Provide the (x, y) coordinate of the cell's center where the given text is located.  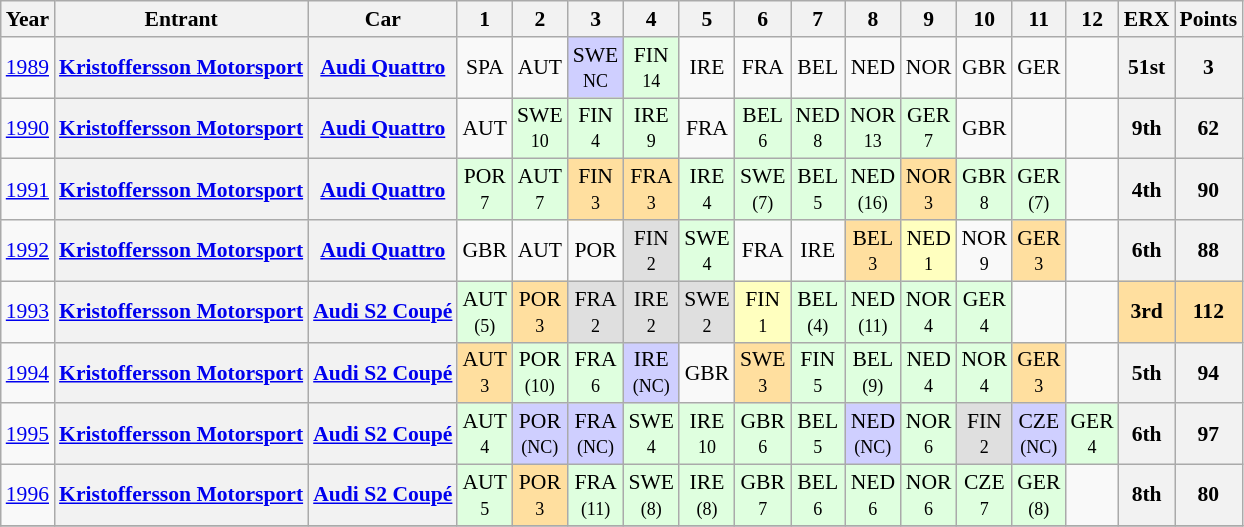
BEL(9) (873, 372)
FRA(11) (596, 496)
Entrant (181, 19)
IRE(NC) (651, 372)
GBR8 (984, 190)
112 (1208, 312)
1990 (28, 128)
Year (28, 19)
5 (707, 19)
CZE7 (984, 496)
NED6 (873, 496)
FRA2 (596, 312)
3rd (1147, 312)
SWE(7) (763, 190)
IRE2 (651, 312)
POR (596, 250)
SWENC (596, 68)
NED (873, 68)
9 (929, 19)
AUT5 (484, 496)
5th (1147, 372)
FIN14 (651, 68)
51st (1147, 68)
POR(NC) (540, 434)
FIN3 (596, 190)
94 (1208, 372)
NOR13 (873, 128)
IRE(8) (707, 496)
10 (984, 19)
AUT3 (484, 372)
SWE2 (707, 312)
FIN4 (596, 128)
4th (1147, 190)
1991 (28, 190)
ERX (1147, 19)
AUT4 (484, 434)
NED8 (818, 128)
Points (1208, 19)
GER(8) (1038, 496)
88 (1208, 250)
NOR3 (929, 190)
FIN1 (763, 312)
IRE4 (707, 190)
NED(11) (873, 312)
NED4 (929, 372)
97 (1208, 434)
2 (540, 19)
NED(16) (873, 190)
1996 (28, 496)
9th (1147, 128)
POR(10) (540, 372)
11 (1038, 19)
BEL3 (873, 250)
1993 (28, 312)
NOR (929, 68)
GER7 (929, 128)
GER (1038, 68)
FRA(NC) (596, 434)
1 (484, 19)
FRA6 (596, 372)
GBR6 (763, 434)
SPA (484, 68)
IRE9 (651, 128)
NED(NC) (873, 434)
AUT(5) (484, 312)
GER(7) (1038, 190)
FRA3 (651, 190)
AUT7 (540, 190)
IRE10 (707, 434)
NOR9 (984, 250)
GBR7 (763, 496)
80 (1208, 496)
8 (873, 19)
BEL (818, 68)
8th (1147, 496)
90 (1208, 190)
62 (1208, 128)
POR7 (484, 190)
Car (382, 19)
12 (1092, 19)
1995 (28, 434)
7 (818, 19)
BEL(4) (818, 312)
SWE3 (763, 372)
SWE(8) (651, 496)
NED1 (929, 250)
1994 (28, 372)
FIN5 (818, 372)
CZE(NC) (1038, 434)
4 (651, 19)
6 (763, 19)
SWE10 (540, 128)
1992 (28, 250)
1989 (28, 68)
